Provide the [X, Y] coordinate of the cell's center where the given text is located.  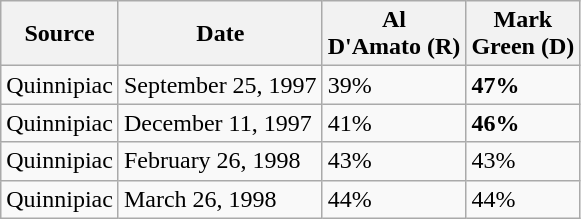
December 11, 1997 [220, 123]
39% [394, 85]
February 26, 1998 [220, 161]
47% [523, 85]
March 26, 1998 [220, 199]
46% [523, 123]
MarkGreen (D) [523, 34]
AlD'Amato (R) [394, 34]
Source [60, 34]
Date [220, 34]
41% [394, 123]
September 25, 1997 [220, 85]
